Detect which cell encompasses the target text, then output its (X, Y) center coordinate. 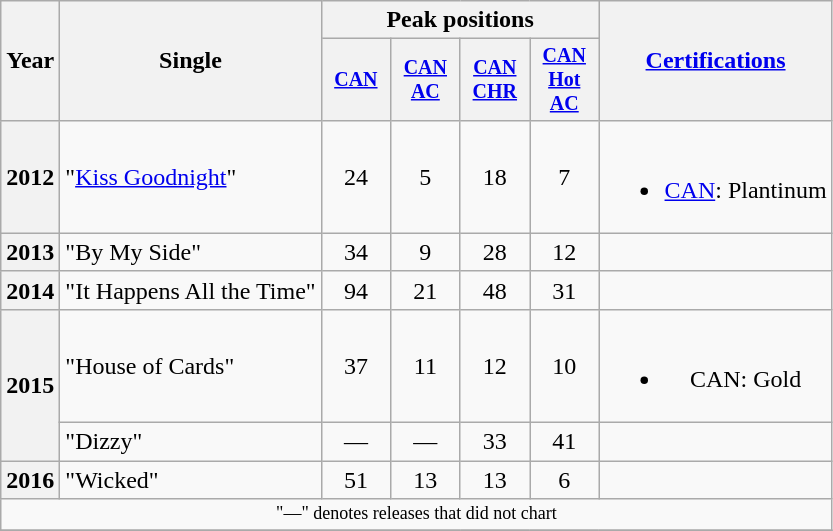
2015 (30, 384)
"Kiss Goodnight" (190, 176)
28 (494, 252)
"It Happens All the Time" (190, 290)
"Dizzy" (190, 442)
2013 (30, 252)
Certifications (716, 61)
CAN: Gold (716, 366)
2012 (30, 176)
CAN Hot AC (564, 80)
"Wicked" (190, 480)
24 (356, 176)
CAN: Plantinum (716, 176)
"House of Cards" (190, 366)
9 (426, 252)
"By My Side" (190, 252)
"—" denotes releases that did not chart (416, 514)
Single (190, 61)
2014 (30, 290)
31 (564, 290)
CAN (356, 80)
5 (426, 176)
CAN CHR (494, 80)
34 (356, 252)
41 (564, 442)
10 (564, 366)
CAN AC (426, 80)
18 (494, 176)
2016 (30, 480)
33 (494, 442)
51 (356, 480)
94 (356, 290)
21 (426, 290)
7 (564, 176)
Year (30, 61)
Peak positions (460, 20)
48 (494, 290)
6 (564, 480)
11 (426, 366)
37 (356, 366)
